For the text-containing cell, return its midpoint in (X, Y) coordinate format. 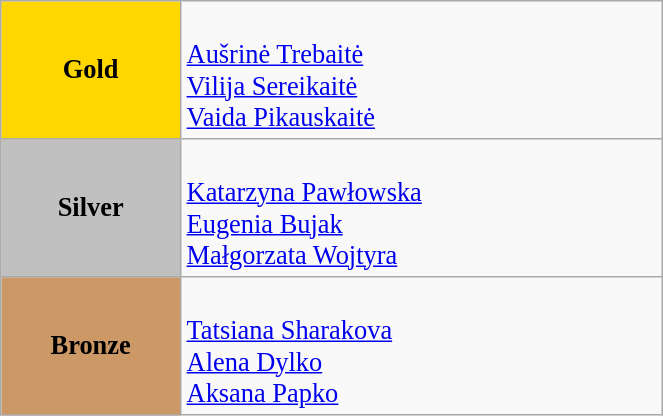
Katarzyna PawłowskaEugenia Bujak Małgorzata Wojtyra (422, 207)
Aušrinė TrebaitėVilija Sereikaitė Vaida Pikauskaitė (422, 69)
Silver (91, 207)
Tatsiana SharakovaAlena Dylko Aksana Papko (422, 345)
Gold (91, 69)
Bronze (91, 345)
